Output the [x, y] coordinate of the center of the cell containing the given text.  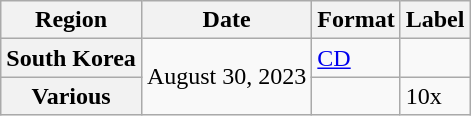
CD [356, 58]
Label [435, 20]
Region [72, 20]
Format [356, 20]
August 30, 2023 [226, 77]
Date [226, 20]
10x [435, 96]
Various [72, 96]
South Korea [72, 58]
